Identify which cell holds the provided text, then report its (X, Y) central coordinate. 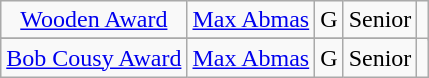
Bob Cousy Award (94, 58)
Wooden Award (94, 20)
